Locate the cell with the specified text and output its [x, y] center coordinate. 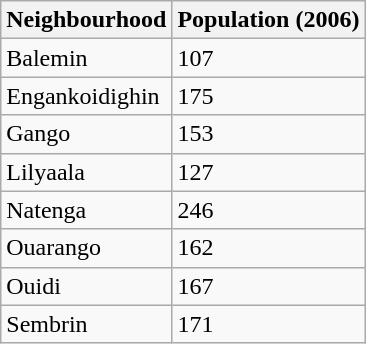
Sembrin [86, 324]
246 [268, 210]
Neighbourhood [86, 20]
Balemin [86, 58]
162 [268, 248]
Ouidi [86, 286]
171 [268, 324]
Lilyaala [86, 172]
Engankoidighin [86, 96]
167 [268, 286]
Ouarango [86, 248]
153 [268, 134]
107 [268, 58]
Population (2006) [268, 20]
127 [268, 172]
Natenga [86, 210]
175 [268, 96]
Gango [86, 134]
